Extract the (x, y) coordinate from the center of the cell holding the provided text.  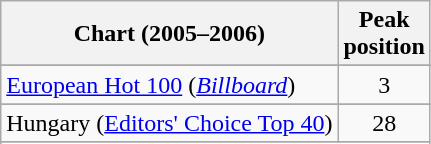
28 (384, 123)
Hungary (Editors' Choice Top 40) (170, 123)
Peakposition (384, 34)
European Hot 100 (Billboard) (170, 85)
Chart (2005–2006) (170, 34)
3 (384, 85)
